Scan for the cell matching the given text and deliver its (x, y) coordinate at center. 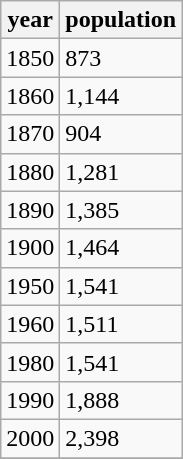
1,464 (121, 248)
904 (121, 134)
1990 (30, 400)
1,281 (121, 172)
1860 (30, 96)
1900 (30, 248)
873 (121, 58)
1850 (30, 58)
population (121, 20)
1950 (30, 286)
1,385 (121, 210)
1960 (30, 324)
2000 (30, 438)
2,398 (121, 438)
1980 (30, 362)
1,511 (121, 324)
1,144 (121, 96)
year (30, 20)
1890 (30, 210)
1,888 (121, 400)
1880 (30, 172)
1870 (30, 134)
